Provide the [X, Y] coordinate of the cell's center where the given text is located.  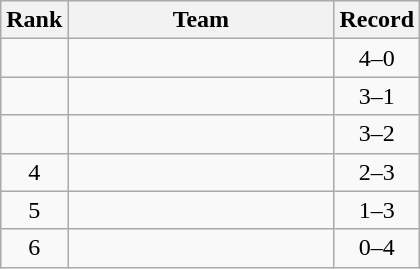
3–2 [377, 134]
2–3 [377, 172]
1–3 [377, 210]
Team [201, 20]
4–0 [377, 58]
4 [34, 172]
Record [377, 20]
5 [34, 210]
0–4 [377, 248]
3–1 [377, 96]
Rank [34, 20]
6 [34, 248]
